Detect which cell encompasses the target text, then output its [x, y] center coordinate. 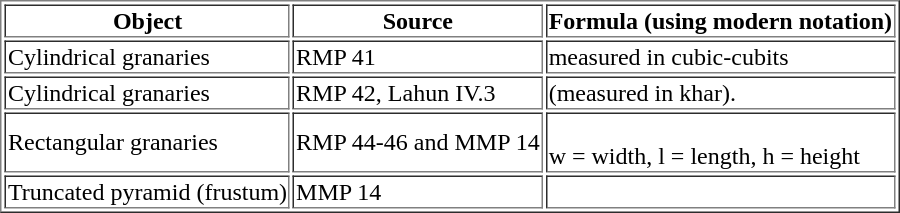
measured in cubic-cubits [720, 56]
RMP 41 [418, 56]
RMP 42, Lahun IV.3 [418, 92]
w = width, l = length, h = height [720, 142]
Formula (using modern notation) [720, 20]
MMP 14 [418, 192]
Truncated pyramid (frustum) [148, 192]
Source [418, 20]
(measured in khar). [720, 92]
Object [148, 20]
Rectangular granaries [148, 142]
RMP 44-46 and MMP 14 [418, 142]
